Return (x, y) of the center of cell containing provided text 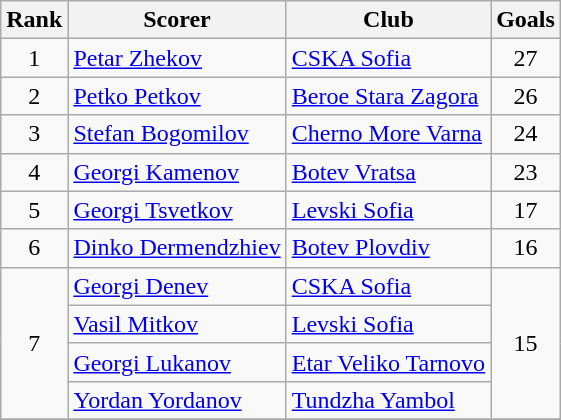
15 (526, 343)
26 (526, 96)
3 (34, 134)
1 (34, 58)
Georgi Tsvetkov (177, 210)
24 (526, 134)
Club (388, 20)
Tundzha Yambol (388, 400)
Scorer (177, 20)
Vasil Mitkov (177, 324)
Cherno More Varna (388, 134)
Botev Plovdiv (388, 248)
Petko Petkov (177, 96)
Stefan Bogomilov (177, 134)
4 (34, 172)
Dinko Dermendzhiev (177, 248)
Yordan Yordanov (177, 400)
2 (34, 96)
23 (526, 172)
Georgi Lukanov (177, 362)
16 (526, 248)
Petar Zhekov (177, 58)
5 (34, 210)
17 (526, 210)
Goals (526, 20)
27 (526, 58)
Georgi Denev (177, 286)
Rank (34, 20)
Botev Vratsa (388, 172)
6 (34, 248)
7 (34, 343)
Etar Veliko Tarnovo (388, 362)
Georgi Kamenov (177, 172)
Beroe Stara Zagora (388, 96)
